Locate the cell with the specified text and output its (X, Y) center coordinate. 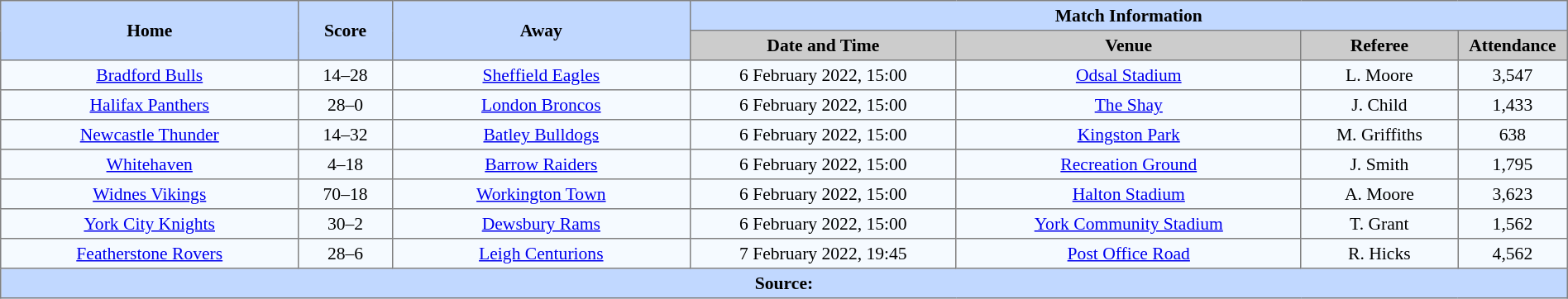
R. Hicks (1379, 254)
Featherstone Rovers (150, 254)
1,433 (1513, 105)
Barrow Raiders (541, 164)
Dewsbury Rams (541, 224)
Workington Town (541, 194)
M. Griffiths (1379, 135)
Halifax Panthers (150, 105)
3,547 (1513, 75)
York City Knights (150, 224)
14–32 (346, 135)
Post Office Road (1128, 254)
1,562 (1513, 224)
638 (1513, 135)
Widnes Vikings (150, 194)
3,623 (1513, 194)
L. Moore (1379, 75)
Attendance (1513, 45)
Kingston Park (1128, 135)
Away (541, 31)
A. Moore (1379, 194)
Referee (1379, 45)
T. Grant (1379, 224)
28–0 (346, 105)
London Broncos (541, 105)
Newcastle Thunder (150, 135)
Recreation Ground (1128, 164)
York Community Stadium (1128, 224)
Date and Time (823, 45)
J. Smith (1379, 164)
Venue (1128, 45)
Home (150, 31)
Odsal Stadium (1128, 75)
1,795 (1513, 164)
Match Information (1128, 16)
Score (346, 31)
Leigh Centurions (541, 254)
Halton Stadium (1128, 194)
Batley Bulldogs (541, 135)
28–6 (346, 254)
Bradford Bulls (150, 75)
14–28 (346, 75)
30–2 (346, 224)
7 February 2022, 19:45 (823, 254)
Source: (784, 283)
70–18 (346, 194)
The Shay (1128, 105)
Whitehaven (150, 164)
4,562 (1513, 254)
J. Child (1379, 105)
Sheffield Eagles (541, 75)
4–18 (346, 164)
